Capture the cell that displays the provided text and extract its [X, Y] central coordinate. 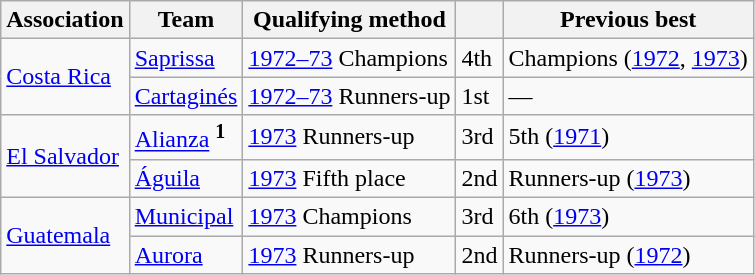
Municipal [186, 217]
Association [65, 20]
Qualifying method [350, 20]
Guatemala [65, 236]
4th [480, 58]
1973 Champions [350, 217]
Aurora [186, 255]
Saprissa [186, 58]
5th (1971) [628, 138]
Previous best [628, 20]
1973 Fifth place [350, 178]
Team [186, 20]
1972–73 Runners-up [350, 96]
— [628, 96]
Champions (1972, 1973) [628, 58]
Runners-up (1972) [628, 255]
Runners-up (1973) [628, 178]
Cartaginés [186, 96]
1st [480, 96]
Alianza 1 [186, 138]
1972–73 Champions [350, 58]
Costa Rica [65, 77]
El Salvador [65, 156]
6th (1973) [628, 217]
Águila [186, 178]
